Determine the [x, y] coordinate at the center of the cell enclosing the given text.  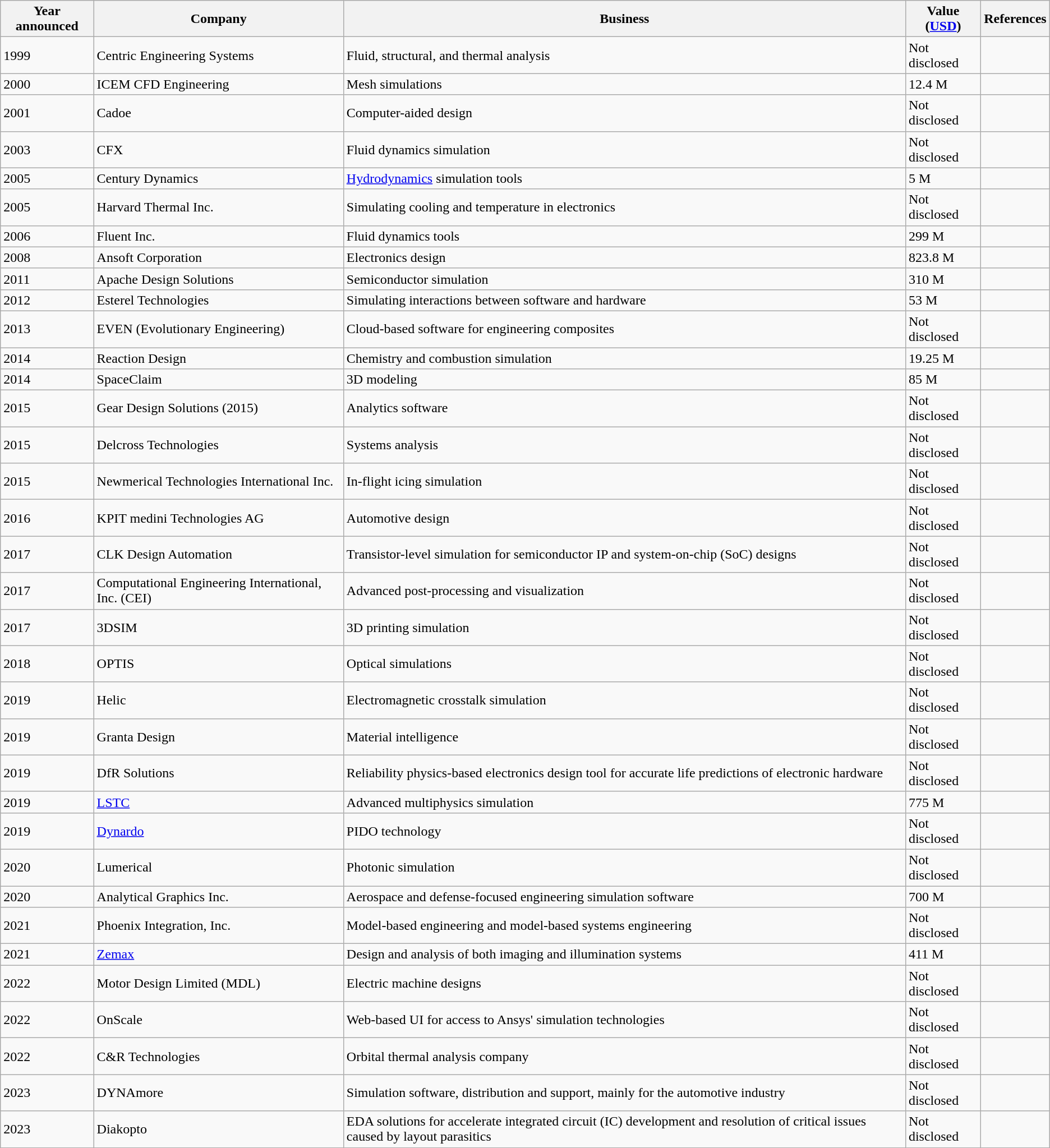
Apache Design Solutions [219, 279]
2003 [47, 149]
ICEM CFD Engineering [219, 84]
5 M [943, 178]
Analytics software [624, 408]
2016 [47, 518]
References [1015, 19]
12.4 M [943, 84]
DYNAmore [219, 1092]
3D modeling [624, 380]
Electric machine designs [624, 984]
Aerospace and defense-focused engineering simulation software [624, 897]
EDA solutions for accelerate integrated circuit (IC) development and resolution of critical issues caused by layout parasitics [624, 1129]
Gear Design Solutions (2015) [219, 408]
53 M [943, 300]
299 M [943, 236]
1999 [47, 55]
OPTIS [219, 664]
Model-based engineering and model-based systems engineering [624, 925]
Reliability physics-based electronics design tool for accurate life predictions of electronic hardware [624, 773]
2001 [47, 113]
411 M [943, 955]
OnScale [219, 1020]
Reaction Design [219, 358]
Newmerical Technologies International Inc. [219, 481]
Systems analysis [624, 445]
C&R Technologies [219, 1057]
Granta Design [219, 737]
Cloud-based software for engineering composites [624, 329]
2000 [47, 84]
Phoenix Integration, Inc. [219, 925]
Harvard Thermal Inc. [219, 208]
Simulation software, distribution and support, mainly for the automotive industry [624, 1092]
Optical simulations [624, 664]
2012 [47, 300]
2006 [47, 236]
Photonic simulation [624, 867]
Advanced post-processing and visualization [624, 591]
Fluid dynamics simulation [624, 149]
3DSIM [219, 627]
KPIT medini Technologies AG [219, 518]
Helic [219, 700]
2018 [47, 664]
Electronics design [624, 257]
Centric Engineering Systems [219, 55]
310 M [943, 279]
Fluid dynamics tools [624, 236]
2008 [47, 257]
PIDO technology [624, 831]
Cadoe [219, 113]
Transistor-level simulation for semiconductor IP and system-on-chip (SoC) designs [624, 554]
Fluent Inc. [219, 236]
700 M [943, 897]
Value (USD) [943, 19]
Ansoft Corporation [219, 257]
SpaceClaim [219, 380]
LSTC [219, 802]
Web-based UI for access to Ansys' simulation technologies [624, 1020]
Computer-aided design [624, 113]
Lumerical [219, 867]
823.8 M [943, 257]
Hydrodynamics simulation tools [624, 178]
Simulating interactions between software and hardware [624, 300]
85 M [943, 380]
CFX [219, 149]
Motor Design Limited (MDL) [219, 984]
Material intelligence [624, 737]
EVEN (Evolutionary Engineering) [219, 329]
CLK Design Automation [219, 554]
2013 [47, 329]
775 M [943, 802]
2011 [47, 279]
Orbital thermal analysis company [624, 1057]
DfR Solutions [219, 773]
Mesh simulations [624, 84]
Advanced multiphysics simulation [624, 802]
Semiconductor simulation [624, 279]
In-flight icing simulation [624, 481]
Simulating cooling and temperature in electronics [624, 208]
Business [624, 19]
Esterel Technologies [219, 300]
3D printing simulation [624, 627]
Design and analysis of both imaging and illumination systems [624, 955]
19.25 M [943, 358]
Computational Engineering International, Inc. (CEI) [219, 591]
Automotive design [624, 518]
Electromagnetic crosstalk simulation [624, 700]
Diakopto [219, 1129]
Delcross Technologies [219, 445]
Fluid, structural, and thermal analysis [624, 55]
Century Dynamics [219, 178]
Zemax [219, 955]
Year announced [47, 19]
Analytical Graphics Inc. [219, 897]
Chemistry and combustion simulation [624, 358]
Dynardo [219, 831]
Company [219, 19]
